Find where the given text appears and provide that cell's center as [X, Y] coordinate. 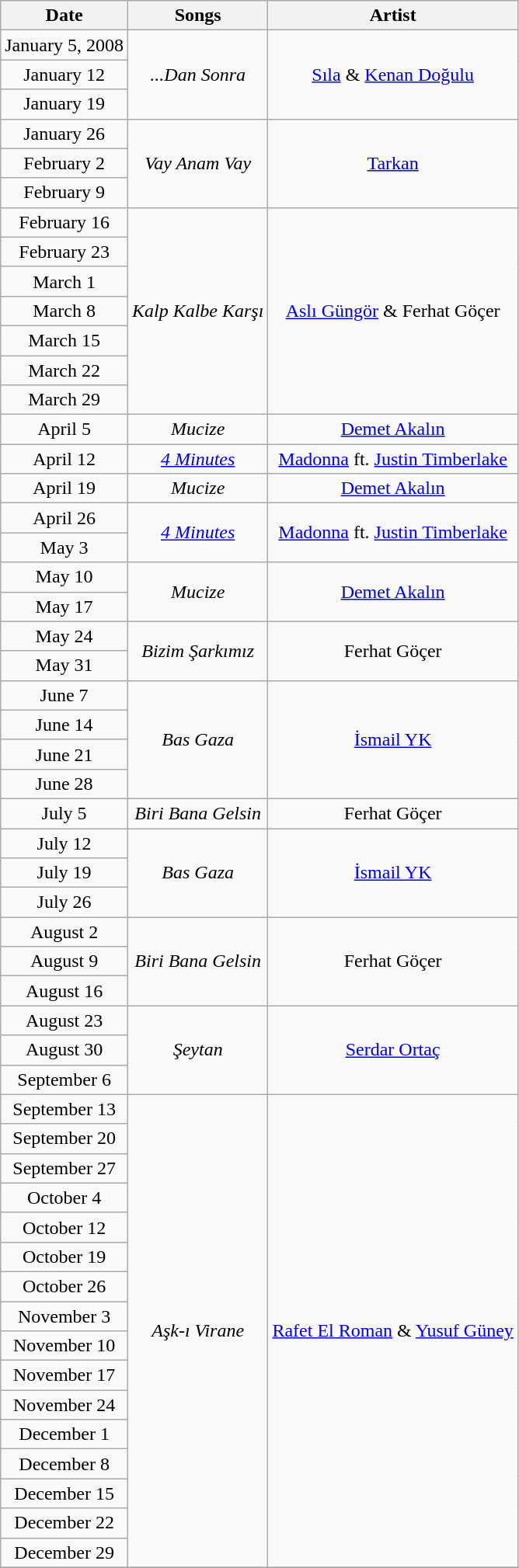
Vay Anam Vay [197, 163]
Songs [197, 16]
December 22 [64, 1523]
May 10 [64, 577]
January 12 [64, 75]
Kalp Kalbe Karşı [197, 311]
October 4 [64, 1198]
August 16 [64, 991]
Aslı Güngör & Ferhat Göçer [393, 311]
May 31 [64, 666]
October 19 [64, 1257]
June 28 [64, 784]
Serdar Ortaç [393, 1050]
June 7 [64, 695]
November 3 [64, 1316]
June 21 [64, 754]
August 2 [64, 932]
August 23 [64, 1020]
December 15 [64, 1493]
March 15 [64, 340]
July 19 [64, 873]
February 16 [64, 222]
December 1 [64, 1434]
Aşk-ı Virane [197, 1331]
February 23 [64, 252]
April 12 [64, 459]
October 12 [64, 1227]
December 8 [64, 1464]
Tarkan [393, 163]
April 19 [64, 488]
Artist [393, 16]
May 24 [64, 636]
September 27 [64, 1168]
July 26 [64, 902]
Şeytan [197, 1050]
August 30 [64, 1050]
September 20 [64, 1139]
August 9 [64, 961]
June 14 [64, 725]
January 5, 2008 [64, 45]
May 3 [64, 548]
July 5 [64, 813]
March 8 [64, 311]
July 12 [64, 843]
Date [64, 16]
February 2 [64, 163]
November 10 [64, 1346]
November 24 [64, 1405]
March 22 [64, 370]
February 9 [64, 193]
January 19 [64, 104]
March 1 [64, 281]
March 29 [64, 400]
April 26 [64, 518]
April 5 [64, 429]
May 17 [64, 607]
September 13 [64, 1109]
...Dan Sonra [197, 75]
December 29 [64, 1552]
January 26 [64, 134]
September 6 [64, 1080]
October 26 [64, 1286]
November 17 [64, 1375]
Rafet El Roman & Yusuf Güney [393, 1331]
Sıla & Kenan Doğulu [393, 75]
Bizim Şarkımız [197, 651]
